Scan for the cell matching the given text and deliver its (x, y) coordinate at center. 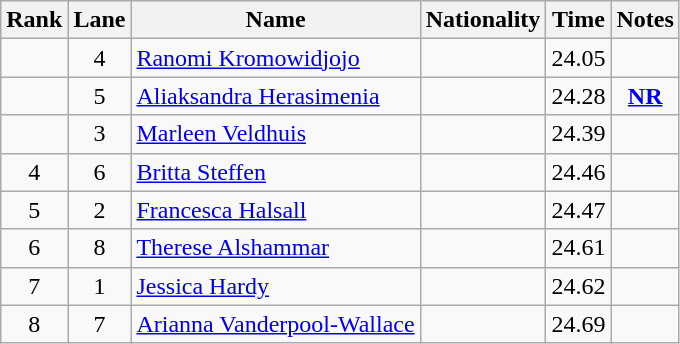
Nationality (483, 20)
Francesca Halsall (276, 210)
3 (100, 134)
Marleen Veldhuis (276, 134)
24.39 (578, 134)
Jessica Hardy (276, 286)
Therese Alshammar (276, 248)
24.05 (578, 58)
24.47 (578, 210)
2 (100, 210)
Notes (645, 20)
Aliaksandra Herasimenia (276, 96)
Rank (34, 20)
Lane (100, 20)
Time (578, 20)
24.62 (578, 286)
Name (276, 20)
Ranomi Kromowidjojo (276, 58)
24.46 (578, 172)
Britta Steffen (276, 172)
NR (645, 96)
Arianna Vanderpool-Wallace (276, 324)
24.28 (578, 96)
24.69 (578, 324)
1 (100, 286)
24.61 (578, 248)
